Return the (x, y) coordinate for the center point of the cell that contains the specified text.  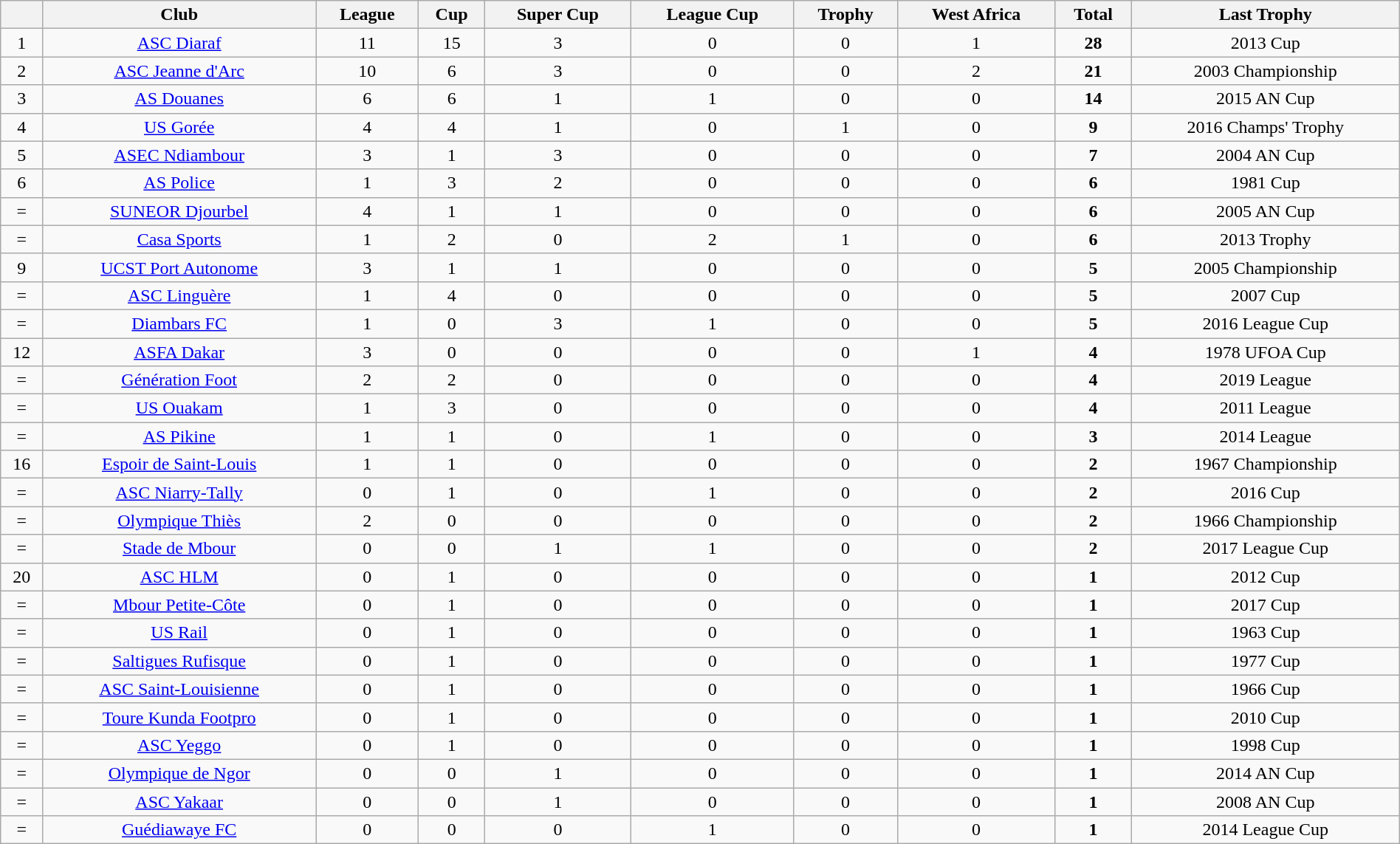
US Rail (179, 633)
1998 Cup (1266, 745)
2019 League (1266, 380)
1978 UFOA Cup (1266, 352)
AS Police (179, 183)
2008 AN Cup (1266, 801)
2004 AN Cup (1266, 155)
2003 Championship (1266, 71)
2014 League (1266, 436)
SUNEOR Djourbel (179, 211)
1981 Cup (1266, 183)
2017 League Cup (1266, 549)
AS Douanes (179, 99)
12 (22, 352)
ASC Diaraf (179, 43)
ASC Saint-Louisienne (179, 689)
ASC Yeggo (179, 745)
2014 AN Cup (1266, 773)
Stade de Mbour (179, 549)
2010 Cup (1266, 717)
League (368, 15)
Guédiawaye FC (179, 830)
West Africa (976, 15)
Club (179, 15)
US Ouakam (179, 408)
2011 League (1266, 408)
Last Trophy (1266, 15)
Mbour Petite-Côte (179, 605)
Toure Kunda Footpro (179, 717)
2005 Championship (1266, 267)
1963 Cup (1266, 633)
Diambars FC (179, 323)
Olympique Thiès (179, 521)
ASC Linguère (179, 295)
2016 Champs' Trophy (1266, 127)
2016 Cup (1266, 493)
ASFA Dakar (179, 352)
20 (22, 577)
2014 League Cup (1266, 830)
1977 Cup (1266, 661)
ASC Jeanne d'Arc (179, 71)
2005 AN Cup (1266, 211)
21 (1093, 71)
Génération Foot (179, 380)
15 (452, 43)
10 (368, 71)
28 (1093, 43)
1966 Championship (1266, 521)
2015 AN Cup (1266, 99)
1966 Cup (1266, 689)
ASC Yakaar (179, 801)
7 (1093, 155)
Trophy (845, 15)
16 (22, 464)
2016 League Cup (1266, 323)
League Cup (713, 15)
11 (368, 43)
1967 Championship (1266, 464)
2013 Trophy (1266, 239)
Cup (452, 15)
UCST Port Autonome (179, 267)
Casa Sports (179, 239)
2013 Cup (1266, 43)
Super Cup (557, 15)
AS Pikine (179, 436)
Espoir de Saint-Louis (179, 464)
Saltigues Rufisque (179, 661)
2017 Cup (1266, 605)
ASC Niarry-Tally (179, 493)
Total (1093, 15)
Olympique de Ngor (179, 773)
ASC HLM (179, 577)
14 (1093, 99)
2007 Cup (1266, 295)
US Gorée (179, 127)
2012 Cup (1266, 577)
ASEC Ndiambour (179, 155)
